Return (x, y) of the center of cell containing provided text 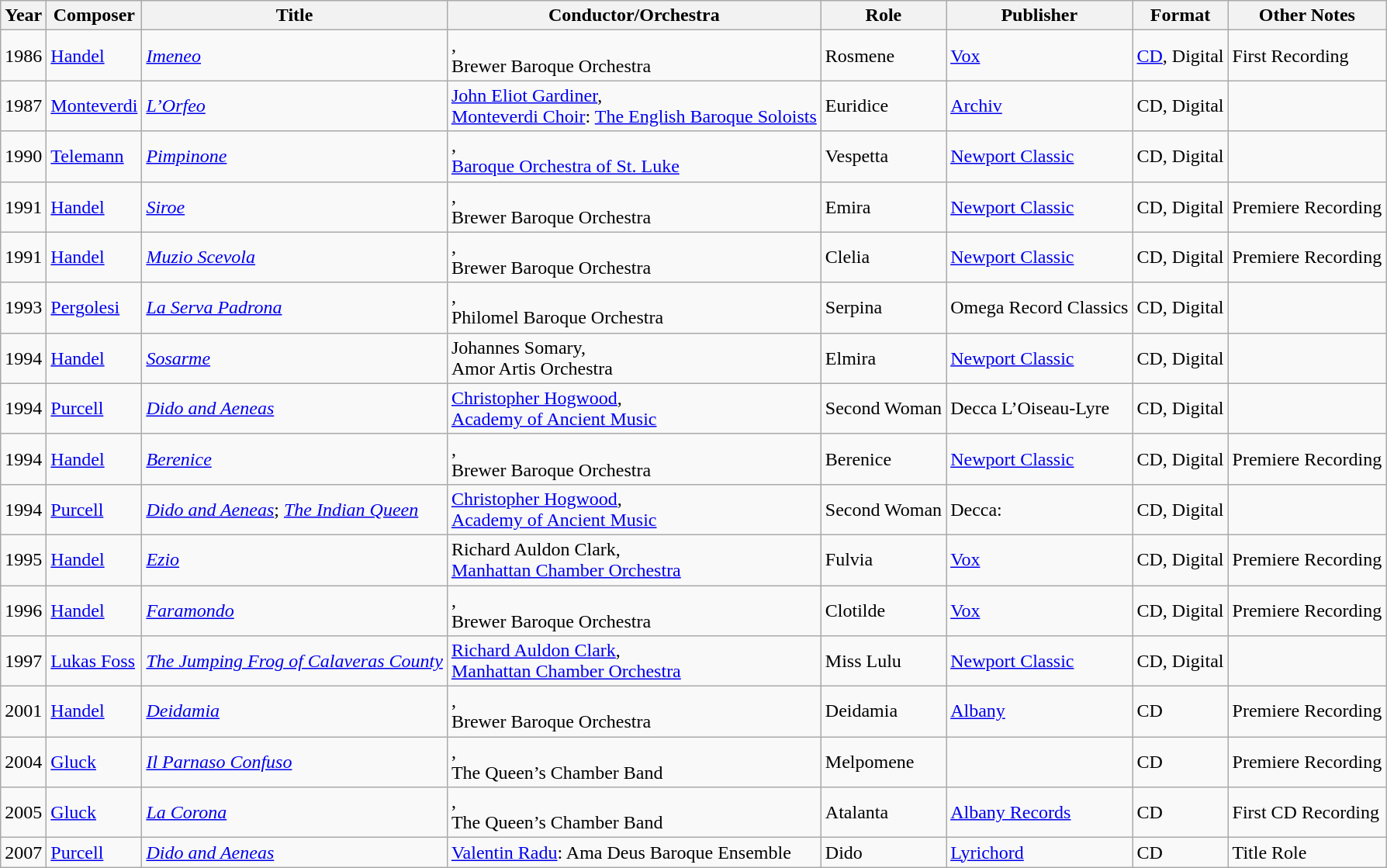
Archiv (1039, 105)
First Recording (1307, 56)
Sosarme (295, 358)
Monteverdi (95, 105)
Ezio (295, 560)
Albany Records (1039, 813)
Rosmene (883, 56)
Role (883, 16)
Melpomene (883, 762)
La Serva Padrona (295, 307)
First CD Recording (1307, 813)
Pergolesi (95, 307)
Decca: (1039, 509)
2005 (23, 813)
Omega Record Classics (1039, 307)
Dido and Aeneas; The Indian Queen (295, 509)
Muzio Scevola (295, 258)
,Philomel Baroque Orchestra (634, 307)
L’Orfeo (295, 105)
Lyrichord (1039, 852)
Year (23, 16)
Miss Lulu (883, 661)
The Jumping Frog of Calaveras County (295, 661)
Clotilde (883, 610)
Decca L’Oiseau-Lyre (1039, 408)
Title (295, 16)
Conductor/Orchestra (634, 16)
1997 (23, 661)
Albany (1039, 712)
Valentin Radu: Ama Deus Baroque Ensemble (634, 852)
La Corona (295, 813)
1995 (23, 560)
John Eliot Gardiner,Monteverdi Choir: The English Baroque Soloists (634, 105)
Serpina (883, 307)
1987 (23, 105)
Il Parnaso Confuso (295, 762)
Pimpinone (295, 157)
Faramondo (295, 610)
Euridice (883, 105)
Fulvia (883, 560)
Other Notes (1307, 16)
Format (1181, 16)
1996 (23, 610)
1990 (23, 157)
Title Role (1307, 852)
Siroe (295, 206)
Composer (95, 16)
Dido (883, 852)
Lukas Foss (95, 661)
2004 (23, 762)
Imeneo (295, 56)
Johannes Somary,Amor Artis Orchestra (634, 358)
,Baroque Orchestra of St. Luke (634, 157)
1993 (23, 307)
Elmira (883, 358)
1986 (23, 56)
Clelia (883, 258)
Emira (883, 206)
Publisher (1039, 16)
Vespetta (883, 157)
Atalanta (883, 813)
Telemann (95, 157)
2001 (23, 712)
2007 (23, 852)
